Output the (X, Y) coordinate of the center of the cell containing the given text.  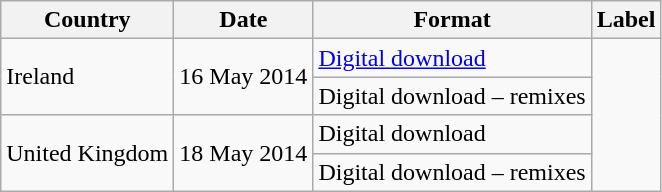
16 May 2014 (244, 77)
Country (88, 20)
Label (626, 20)
Ireland (88, 77)
Date (244, 20)
United Kingdom (88, 153)
18 May 2014 (244, 153)
Format (452, 20)
